For the text-containing cell, return its midpoint in [x, y] coordinate format. 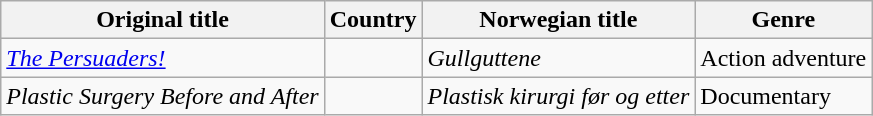
Plastic Surgery Before and After [162, 96]
Gullguttene [558, 58]
Genre [784, 20]
Action adventure [784, 58]
The Persuaders! [162, 58]
Plastisk kirurgi før og etter [558, 96]
Documentary [784, 96]
Original title [162, 20]
Norwegian title [558, 20]
Country [373, 20]
